Find where the given text appears and provide that cell's center as [X, Y] coordinate. 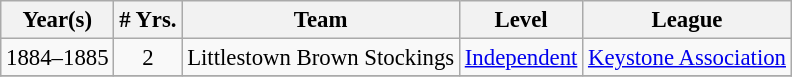
Level [520, 20]
League [688, 20]
Year(s) [58, 20]
1884–1885 [58, 58]
2 [148, 58]
Littlestown Brown Stockings [321, 58]
Independent [520, 58]
Team [321, 20]
Keystone Association [688, 58]
# Yrs. [148, 20]
